Return [X, Y] of the center of cell containing provided text 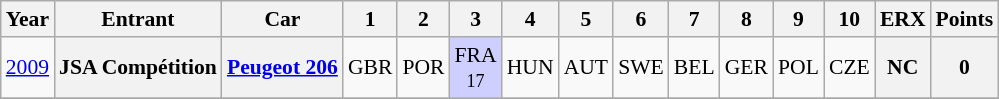
1 [370, 19]
0 [965, 68]
NC [903, 68]
8 [746, 19]
SWE [641, 68]
10 [850, 19]
9 [798, 19]
POR [423, 68]
Car [282, 19]
FRA17 [476, 68]
ERX [903, 19]
JSA Compétition [138, 68]
GER [746, 68]
2 [423, 19]
POL [798, 68]
2009 [28, 68]
3 [476, 19]
GBR [370, 68]
AUT [586, 68]
7 [694, 19]
Peugeot 206 [282, 68]
Year [28, 19]
Entrant [138, 19]
6 [641, 19]
CZE [850, 68]
4 [530, 19]
BEL [694, 68]
HUN [530, 68]
Points [965, 19]
5 [586, 19]
